Return the (x, y) coordinate for the center point of the cell that contains the specified text.  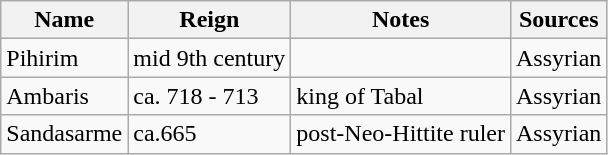
Sandasarme (64, 134)
Sources (558, 20)
ca.665 (210, 134)
Ambaris (64, 96)
Name (64, 20)
mid 9th century (210, 58)
Reign (210, 20)
king of Tabal (401, 96)
Notes (401, 20)
Pihirim (64, 58)
ca. 718 - 713 (210, 96)
post-Neo-Hittite ruler (401, 134)
